Capture the cell that displays the provided text and extract its [x, y] central coordinate. 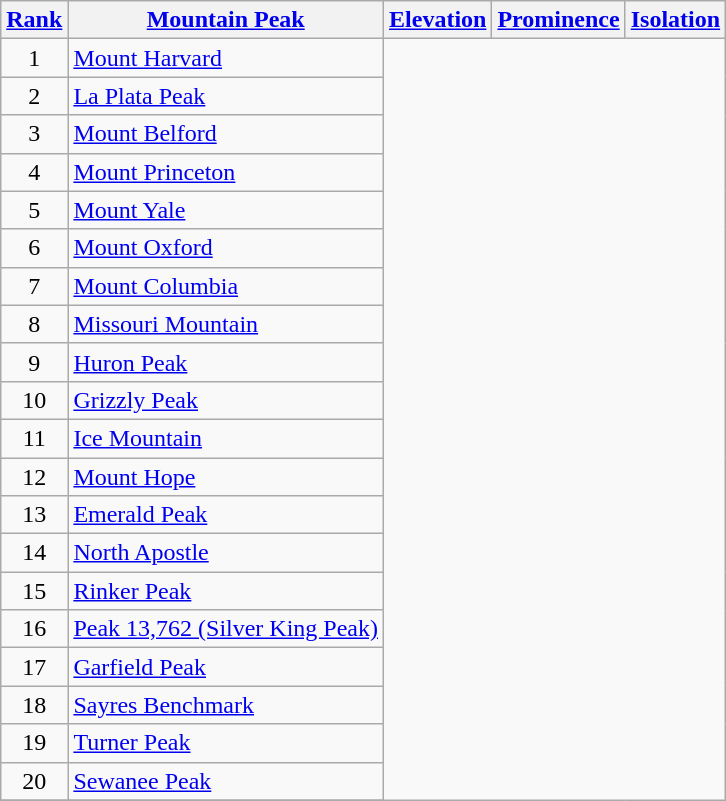
Mount Harvard [226, 58]
4 [34, 172]
14 [34, 553]
North Apostle [226, 553]
Elevation [438, 20]
Emerald Peak [226, 515]
Ice Mountain [226, 438]
8 [34, 324]
19 [34, 743]
Missouri Mountain [226, 324]
Mount Oxford [226, 248]
7 [34, 286]
Mountain Peak [226, 20]
20 [34, 781]
Mount Columbia [226, 286]
17 [34, 667]
16 [34, 629]
La Plata Peak [226, 96]
Huron Peak [226, 362]
6 [34, 248]
Prominence [558, 20]
Mount Hope [226, 477]
11 [34, 438]
10 [34, 400]
Rinker Peak [226, 591]
15 [34, 591]
Mount Princeton [226, 172]
2 [34, 96]
Mount Belford [226, 134]
1 [34, 58]
Isolation [675, 20]
13 [34, 515]
12 [34, 477]
Peak 13,762 (Silver King Peak) [226, 629]
9 [34, 362]
18 [34, 705]
Sewanee Peak [226, 781]
Grizzly Peak [226, 400]
Garfield Peak [226, 667]
Turner Peak [226, 743]
Mount Yale [226, 210]
Sayres Benchmark [226, 705]
Rank [34, 20]
3 [34, 134]
5 [34, 210]
